Identify which cell holds the provided text, then report its (X, Y) central coordinate. 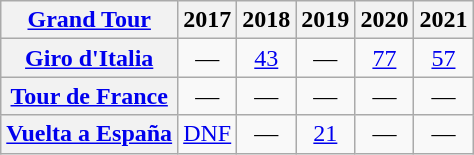
Giro d'Italia (90, 58)
2017 (208, 20)
43 (266, 58)
Grand Tour (90, 20)
2020 (384, 20)
21 (326, 134)
2021 (444, 20)
77 (384, 58)
Tour de France (90, 96)
DNF (208, 134)
2019 (326, 20)
57 (444, 58)
2018 (266, 20)
Vuelta a España (90, 134)
